Return [x, y] of the center of cell containing provided text 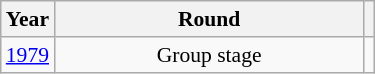
Group stage [209, 55]
Round [209, 19]
Year [28, 19]
1979 [28, 55]
